Return [x, y] of the center of cell containing provided text 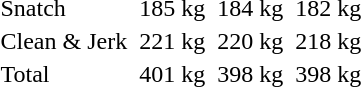
220 kg [250, 41]
221 kg [172, 41]
